Return (x, y) of the center of cell containing provided text 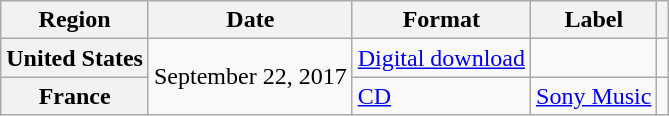
Format (441, 20)
United States (75, 58)
September 22, 2017 (250, 77)
Label (594, 20)
Digital download (441, 58)
Sony Music (594, 96)
Region (75, 20)
Date (250, 20)
France (75, 96)
CD (441, 96)
